Search for the cell housing the specified text and yield its [X, Y] center coordinate. 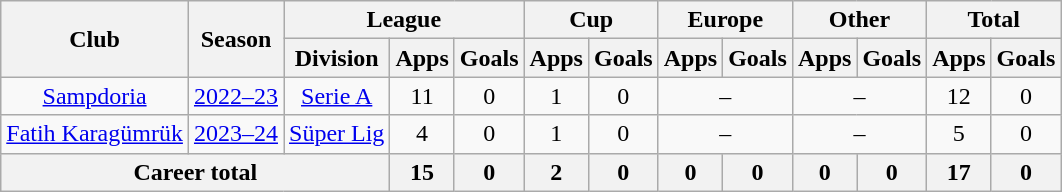
Europe [725, 20]
15 [422, 172]
Sampdoria [95, 96]
Season [236, 39]
2 [556, 172]
4 [422, 134]
League [404, 20]
Total [994, 20]
Süper Lig [337, 134]
Career total [196, 172]
Other [859, 20]
12 [959, 96]
Division [337, 58]
2022–23 [236, 96]
2023–24 [236, 134]
Serie A [337, 96]
11 [422, 96]
Fatih Karagümrük [95, 134]
Cup [591, 20]
17 [959, 172]
Club [95, 39]
5 [959, 134]
